Return (X, Y) of the center of cell containing provided text 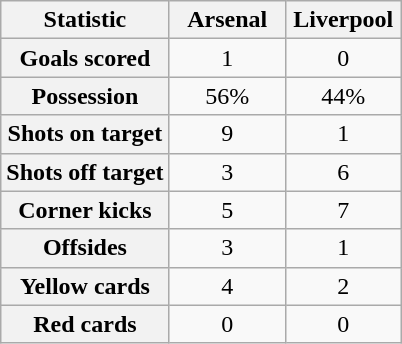
Shots on target (85, 134)
44% (343, 96)
6 (343, 172)
5 (227, 210)
4 (227, 286)
Liverpool (343, 20)
Shots off target (85, 172)
56% (227, 96)
7 (343, 210)
Goals scored (85, 58)
Corner kicks (85, 210)
2 (343, 286)
Statistic (85, 20)
Red cards (85, 324)
Possession (85, 96)
Yellow cards (85, 286)
Offsides (85, 248)
Arsenal (227, 20)
9 (227, 134)
